For the text-containing cell, return its midpoint in [x, y] coordinate format. 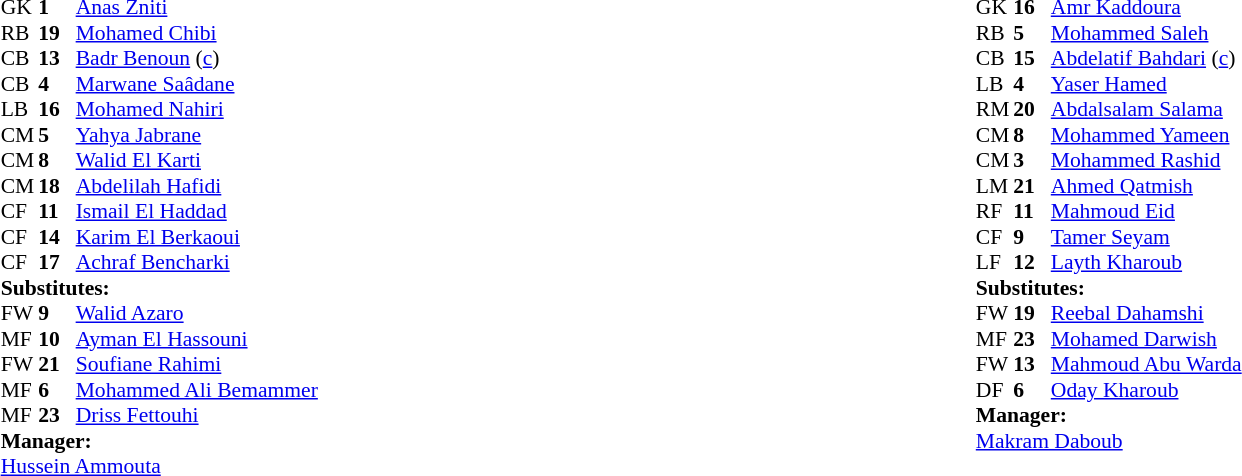
Yaser Hamed [1146, 84]
Achraf Bencharki [197, 263]
Tamer Seyam [1146, 237]
Yahya Jabrane [197, 135]
15 [1032, 59]
17 [57, 263]
20 [1032, 109]
Abdelatif Bahdari (c) [1146, 59]
14 [57, 237]
Ahmed Qatmish [1146, 186]
10 [57, 339]
Ayman El Hassouni [197, 339]
Karim El Berkaoui [197, 237]
16 [57, 109]
Mohammed Rashid [1146, 161]
Mohammed Ali Bemammer [197, 390]
Soufiane Rahimi [197, 365]
12 [1032, 263]
Mahmoud Abu Warda [1146, 365]
RM [995, 109]
Oday Kharoub [1146, 390]
LF [995, 263]
Walid El Karti [197, 161]
3 [1032, 161]
Mohamed Nahiri [197, 109]
Abdelilah Hafidi [197, 186]
18 [57, 186]
LM [995, 186]
Badr Benoun (c) [197, 59]
Abdalsalam Salama [1146, 109]
Mohammed Yameen [1146, 135]
DF [995, 390]
Mahmoud Eid [1146, 211]
Mohamed Chibi [197, 33]
Layth Kharoub [1146, 263]
Marwane Saâdane [197, 84]
Makram Daboub [1109, 441]
Ismail El Haddad [197, 211]
RF [995, 211]
Mohammed Saleh [1146, 33]
Mohamed Darwish [1146, 339]
Driss Fettouhi [197, 415]
Walid Azaro [197, 313]
Reebal Dahamshi [1146, 313]
